From the cell containing the given text, extract its center point as [X, Y] coordinate. 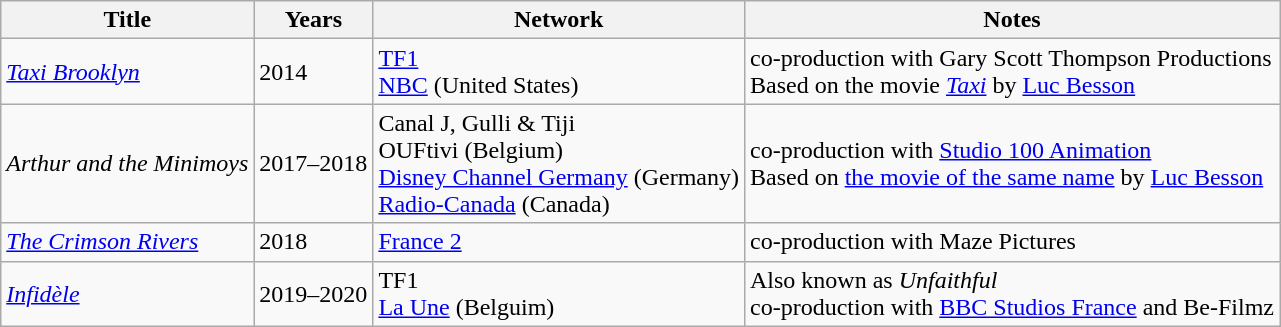
France 2 [559, 242]
co-production with Maze Pictures [1012, 242]
TF1La Une (Belguim) [559, 294]
TF1NBC (United States) [559, 72]
Taxi Brooklyn [128, 72]
co-production with Gary Scott Thompson ProductionsBased on the movie Taxi by Luc Besson [1012, 72]
Network [559, 20]
2018 [314, 242]
Notes [1012, 20]
2017–2018 [314, 164]
Canal J, Gulli & TijiOUFtivi (Belgium)Disney Channel Germany (Germany)Radio-Canada (Canada) [559, 164]
Title [128, 20]
Also known as Unfaithfulco-production with BBC Studios France and Be-Filmz [1012, 294]
2019–2020 [314, 294]
Years [314, 20]
The Crimson Rivers [128, 242]
Arthur and the Minimoys [128, 164]
co-production with Studio 100 AnimationBased on the movie of the same name by Luc Besson [1012, 164]
2014 [314, 72]
Infidèle [128, 294]
